Return [X, Y] of the center of cell containing provided text 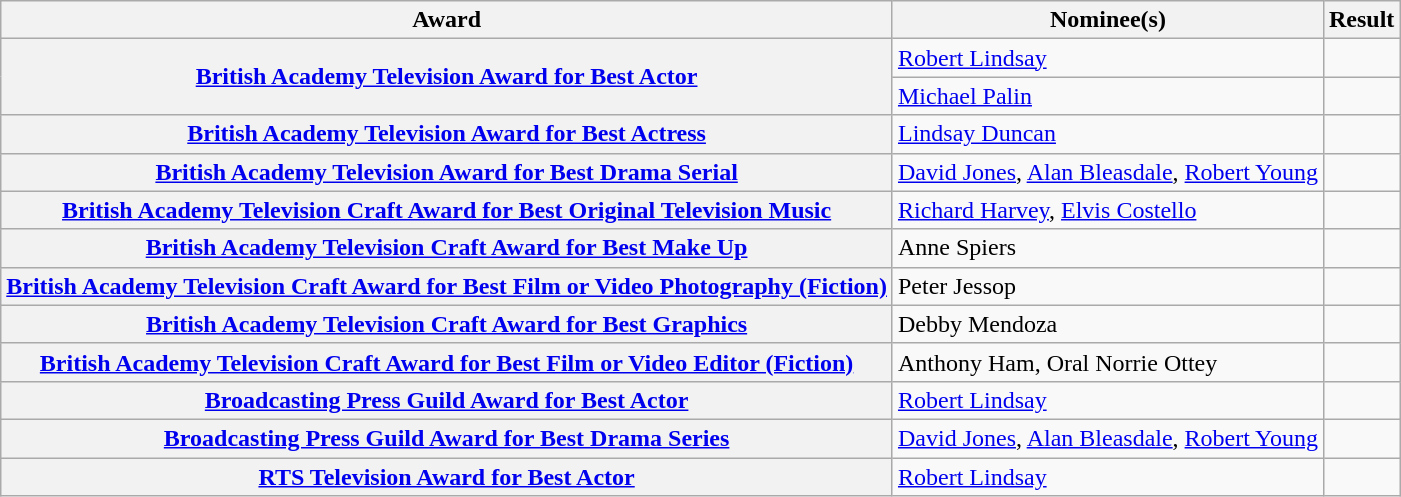
Peter Jessop [1108, 286]
Broadcasting Press Guild Award for Best Drama Series [447, 438]
RTS Television Award for Best Actor [447, 477]
Nominee(s) [1108, 20]
British Academy Television Craft Award for Best Original Television Music [447, 210]
Result [1361, 20]
British Academy Television Award for Best Actor [447, 77]
Richard Harvey, Elvis Costello [1108, 210]
Lindsay Duncan [1108, 134]
British Academy Television Craft Award for Best Film or Video Photography (Fiction) [447, 286]
Debby Mendoza [1108, 324]
British Academy Television Craft Award for Best Film or Video Editor (Fiction) [447, 362]
Anthony Ham, Oral Norrie Ottey [1108, 362]
British Academy Television Award for Best Actress [447, 134]
Anne Spiers [1108, 248]
British Academy Television Craft Award for Best Make Up [447, 248]
British Academy Television Award for Best Drama Serial [447, 172]
British Academy Television Craft Award for Best Graphics [447, 324]
Michael Palin [1108, 96]
Award [447, 20]
Broadcasting Press Guild Award for Best Actor [447, 400]
